Search for the cell housing the specified text and yield its [x, y] center coordinate. 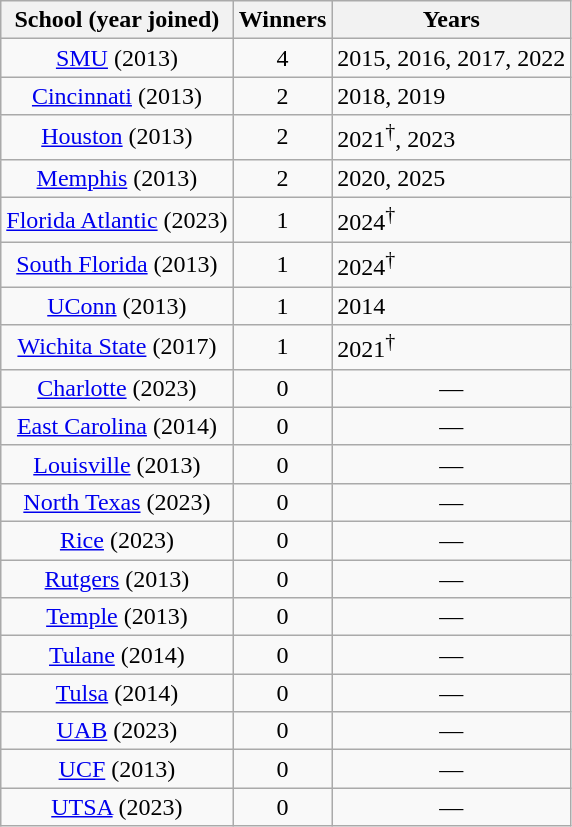
Tulsa (2014) [117, 693]
2020, 2025 [452, 178]
East Carolina (2014) [117, 426]
Memphis (2013) [117, 178]
Rice (2023) [117, 541]
Florida Atlantic (2023) [117, 220]
Charlotte (2023) [117, 388]
UTSA (2023) [117, 807]
Wichita State (2017) [117, 348]
South Florida (2013) [117, 264]
2021† [452, 348]
Winners [282, 20]
UCF (2013) [117, 769]
Rutgers (2013) [117, 579]
Tulane (2014) [117, 655]
4 [282, 58]
Louisville (2013) [117, 464]
Cincinnati (2013) [117, 96]
2015, 2016, 2017, 2022 [452, 58]
UConn (2013) [117, 306]
2018, 2019 [452, 96]
2014 [452, 306]
SMU (2013) [117, 58]
North Texas (2023) [117, 502]
Houston (2013) [117, 138]
Years [452, 20]
UAB (2023) [117, 731]
Temple (2013) [117, 617]
2021†, 2023 [452, 138]
School (year joined) [117, 20]
